Find where the given text appears and provide that cell's center as [x, y] coordinate. 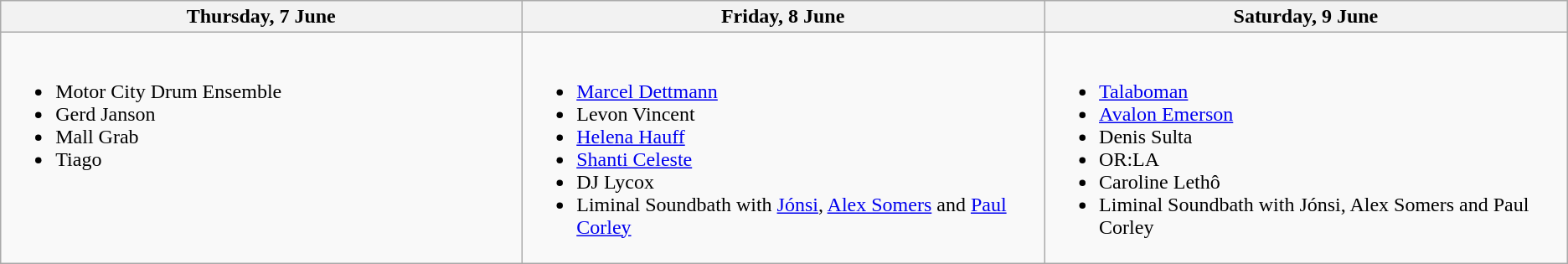
Thursday, 7 June [261, 17]
Motor City Drum EnsembleGerd JansonMall GrabTiago [261, 148]
Friday, 8 June [783, 17]
Marcel DettmannLevon VincentHelena HauffShanti CelesteDJ LycoxLiminal Soundbath with Jónsi, Alex Somers and Paul Corley [783, 148]
TalabomanAvalon EmersonDenis SultaOR:LACaroline LethôLiminal Soundbath with Jónsi, Alex Somers and Paul Corley [1307, 148]
Saturday, 9 June [1307, 17]
